Locate the cell with the specified text and output its [x, y] center coordinate. 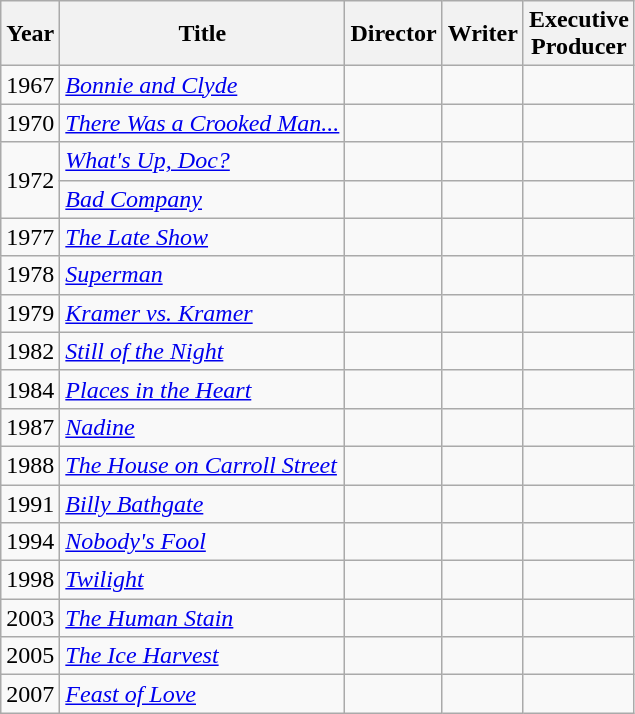
1967 [30, 85]
Title [202, 34]
ExecutiveProducer [578, 34]
Director [394, 34]
Kramer vs. Kramer [202, 313]
2003 [30, 618]
The Human Stain [202, 618]
Writer [482, 34]
2005 [30, 656]
1994 [30, 542]
Billy Bathgate [202, 503]
1984 [30, 389]
Bad Company [202, 199]
Twilight [202, 580]
2007 [30, 694]
1977 [30, 237]
There Was a Crooked Man... [202, 123]
Still of the Night [202, 351]
1998 [30, 580]
1991 [30, 503]
Bonnie and Clyde [202, 85]
1970 [30, 123]
The Late Show [202, 237]
What's Up, Doc? [202, 161]
The Ice Harvest [202, 656]
Feast of Love [202, 694]
1978 [30, 275]
1987 [30, 427]
1982 [30, 351]
Places in the Heart [202, 389]
1988 [30, 465]
The House on Carroll Street [202, 465]
1972 [30, 180]
Nobody's Fool [202, 542]
Nadine [202, 427]
Superman [202, 275]
Year [30, 34]
1979 [30, 313]
